Search for the cell housing the specified text and yield its [X, Y] center coordinate. 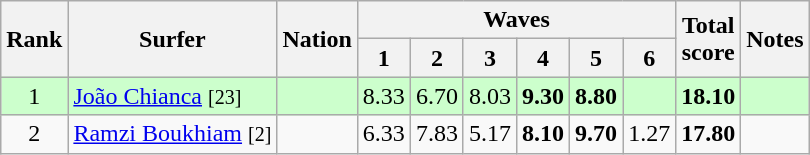
3 [490, 58]
6 [650, 58]
8.80 [596, 96]
Totalscore [708, 39]
Ramzi Boukhiam [2] [172, 134]
1.27 [650, 134]
5.17 [490, 134]
6.70 [436, 96]
17.80 [708, 134]
8.03 [490, 96]
Surfer [172, 39]
Nation [317, 39]
João Chianca [23] [172, 96]
4 [542, 58]
18.10 [708, 96]
9.70 [596, 134]
Rank [34, 39]
Notes [775, 39]
6.33 [384, 134]
8.10 [542, 134]
7.83 [436, 134]
5 [596, 58]
8.33 [384, 96]
9.30 [542, 96]
Waves [516, 20]
